Search for the cell housing the specified text and yield its [x, y] center coordinate. 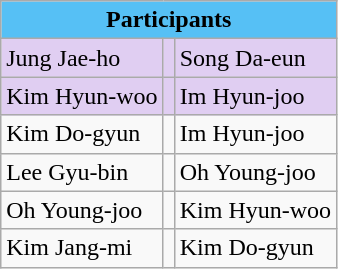
Lee Gyu-bin [82, 172]
Song Da-eun [255, 58]
Participants [169, 20]
Kim Jang-mi [82, 248]
Jung Jae-ho [82, 58]
